Scan for the cell matching the given text and deliver its (X, Y) coordinate at center. 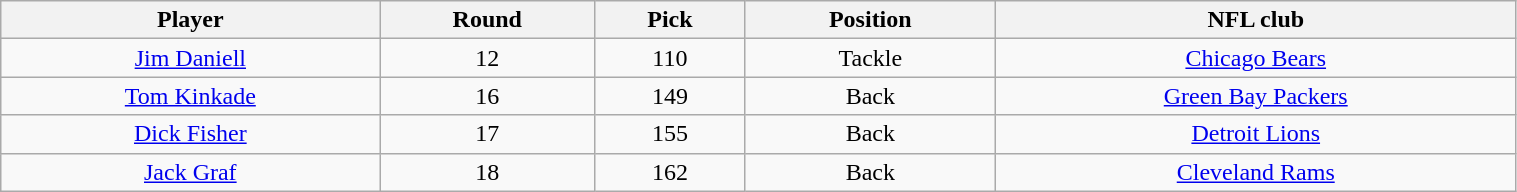
Position (870, 20)
16 (488, 96)
NFL club (1256, 20)
Pick (670, 20)
Tom Kinkade (190, 96)
18 (488, 172)
Round (488, 20)
17 (488, 134)
Detroit Lions (1256, 134)
110 (670, 58)
Cleveland Rams (1256, 172)
162 (670, 172)
Player (190, 20)
Green Bay Packers (1256, 96)
12 (488, 58)
155 (670, 134)
Jim Daniell (190, 58)
Chicago Bears (1256, 58)
Jack Graf (190, 172)
Dick Fisher (190, 134)
149 (670, 96)
Tackle (870, 58)
